Detect which cell encompasses the target text, then output its [X, Y] center coordinate. 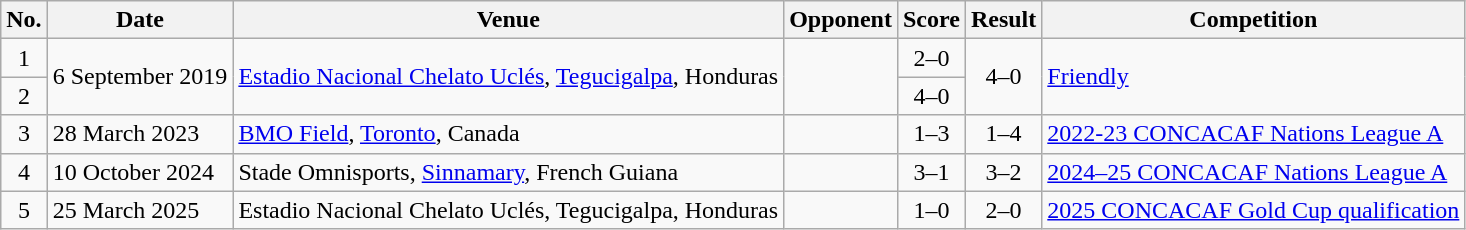
Date [140, 20]
2 [24, 96]
28 March 2023 [140, 134]
3–2 [1003, 172]
6 September 2019 [140, 77]
1–3 [931, 134]
2024–25 CONCACAF Nations League A [1254, 172]
BMO Field, Toronto, Canada [508, 134]
Stade Omnisports, Sinnamary, French Guiana [508, 172]
Result [1003, 20]
1–4 [1003, 134]
3 [24, 134]
4 [24, 172]
Venue [508, 20]
3–1 [931, 172]
No. [24, 20]
5 [24, 210]
Opponent [841, 20]
2025 CONCACAF Gold Cup qualification [1254, 210]
Score [931, 20]
2022-23 CONCACAF Nations League A [1254, 134]
Competition [1254, 20]
1–0 [931, 210]
25 March 2025 [140, 210]
1 [24, 58]
Friendly [1254, 77]
10 October 2024 [140, 172]
